Detect which cell encompasses the target text, then output its [x, y] center coordinate. 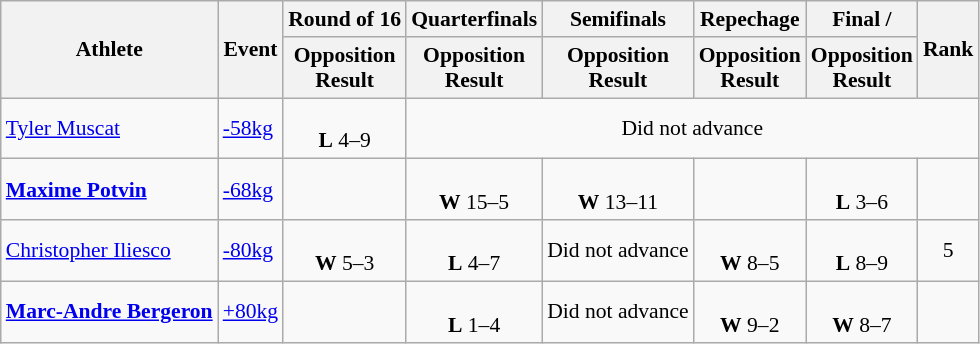
Final / [862, 19]
-80kg [250, 250]
Semifinals [618, 19]
-68kg [250, 190]
Christopher Iliesco [110, 250]
-58kg [250, 128]
L 3–6 [862, 190]
L 4–9 [344, 128]
Marc-Andre Bergeron [110, 312]
Rank [948, 50]
W 9–2 [750, 312]
Repechage [750, 19]
L 4–7 [474, 250]
Tyler Muscat [110, 128]
Event [250, 50]
Athlete [110, 50]
W 15–5 [474, 190]
Maxime Potvin [110, 190]
Quarterfinals [474, 19]
5 [948, 250]
W 8–7 [862, 312]
W 13–11 [618, 190]
L 1–4 [474, 312]
L 8–9 [862, 250]
W 8–5 [750, 250]
W 5–3 [344, 250]
+80kg [250, 312]
Round of 16 [344, 19]
